Return the (X, Y) coordinate for the center point of the cell that contains the specified text.  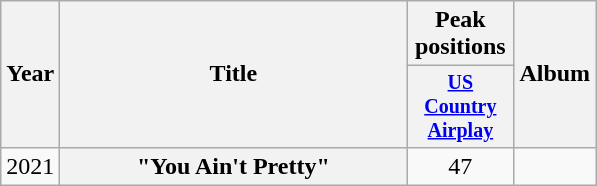
"You Ain't Pretty" (234, 166)
2021 (30, 166)
47 (460, 166)
Title (234, 74)
Album (555, 74)
USCountryAirplay (460, 106)
Year (30, 74)
Peak positions (460, 34)
